Output the [x, y] coordinate of the center of the cell containing the given text.  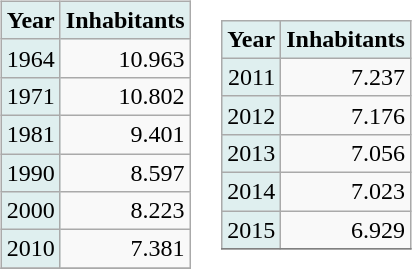
8.597 [125, 173]
7.237 [346, 77]
2011 [252, 77]
9.401 [125, 134]
10.802 [125, 96]
2000 [30, 211]
6.929 [346, 230]
2015 [252, 230]
7.056 [346, 153]
8.223 [125, 211]
1964 [30, 58]
7.381 [125, 249]
1990 [30, 173]
2013 [252, 153]
10.963 [125, 58]
7.176 [346, 115]
7.023 [346, 192]
1981 [30, 134]
1971 [30, 96]
2014 [252, 192]
2010 [30, 249]
2012 [252, 115]
